Locate the cell with the specified text and output its (X, Y) center coordinate. 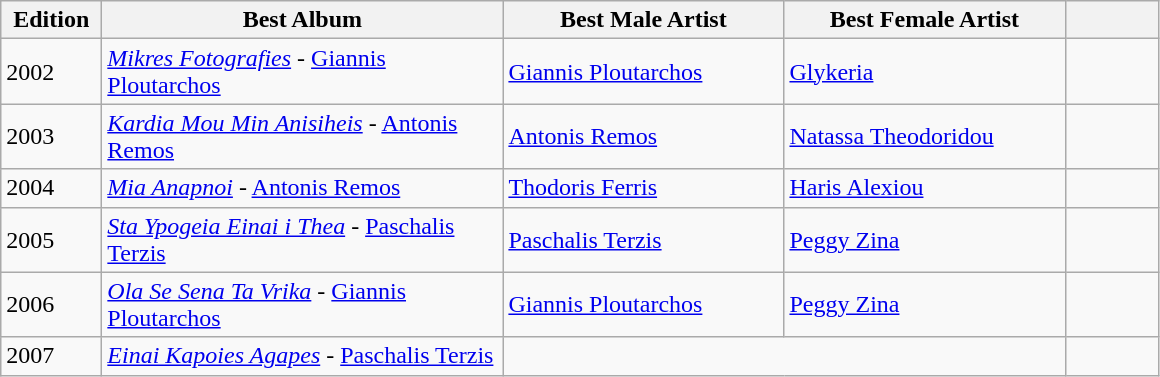
Mia Anapnoi - Antonis Remos (302, 188)
Haris Alexiou (924, 188)
2006 (52, 304)
Einai Kapoies Agapes - Paschalis Terzis (302, 356)
2004 (52, 188)
Antonis Remos (644, 136)
2003 (52, 136)
Glykeria (924, 72)
Natassa Theodoridou (924, 136)
Kardia Mou Min Anisiheis - Antonis Remos (302, 136)
Sta Ypogeia Einai i Thea - Paschalis Terzis (302, 240)
Best Album (302, 20)
Paschalis Terzis (644, 240)
Mikres Fotografies - Giannis Ploutarchos (302, 72)
Edition (52, 20)
2005 (52, 240)
Ola Se Sena Ta Vrika - Giannis Ploutarchos (302, 304)
Best Male Artist (644, 20)
Best Female Artist (924, 20)
2002 (52, 72)
2007 (52, 356)
Thodoris Ferris (644, 188)
